Capture the cell that displays the provided text and extract its [x, y] central coordinate. 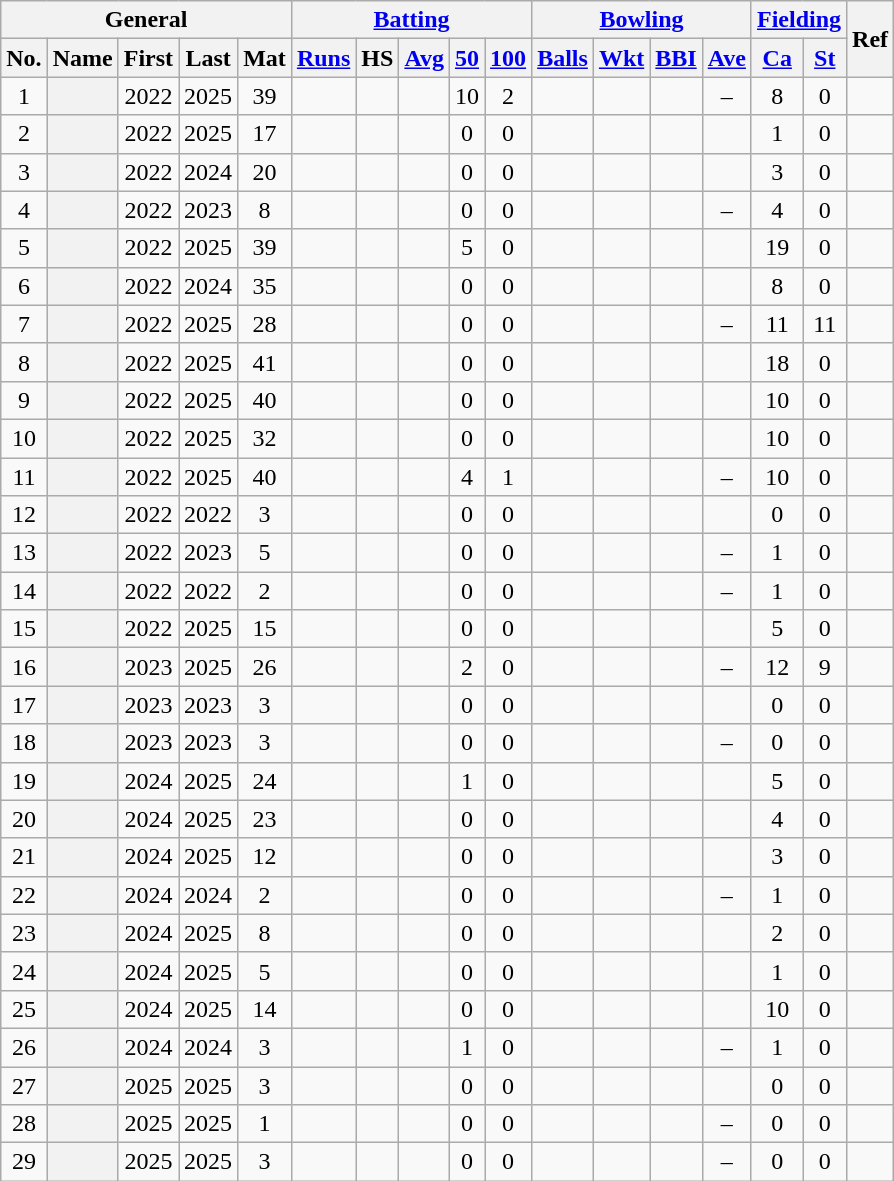
32 [265, 438]
6 [24, 286]
Mat [265, 58]
22 [24, 895]
50 [466, 58]
Wkt [621, 58]
16 [24, 667]
7 [24, 324]
Name [82, 58]
First [148, 58]
21 [24, 857]
HS [378, 58]
Batting [411, 20]
27 [24, 1085]
Last [208, 58]
Balls [563, 58]
BBI [676, 58]
13 [24, 553]
Runs [323, 58]
35 [265, 286]
100 [508, 58]
No. [24, 58]
29 [24, 1162]
St [825, 58]
Ca [777, 58]
41 [265, 362]
General [146, 20]
Fielding [798, 20]
25 [24, 1009]
Ref [870, 39]
Bowling [642, 20]
Avg [424, 58]
Ave [726, 58]
